Search for the cell housing the specified text and yield its [x, y] center coordinate. 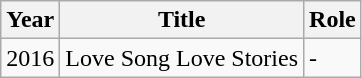
Role [333, 20]
Title [182, 20]
Love Song Love Stories [182, 58]
Year [30, 20]
2016 [30, 58]
- [333, 58]
